Return the (X, Y) coordinate for the center point of the cell that contains the specified text.  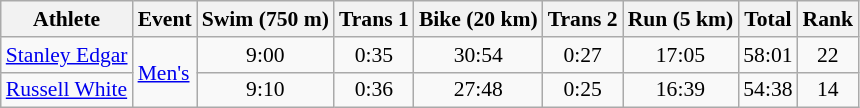
Event (165, 19)
30:54 (478, 55)
Swim (750 m) (266, 19)
Men's (165, 72)
0:27 (583, 55)
27:48 (478, 90)
Rank (828, 19)
Bike (20 km) (478, 19)
Athlete (67, 19)
9:00 (266, 55)
0:36 (374, 90)
Trans 2 (583, 19)
17:05 (681, 55)
16:39 (681, 90)
Stanley Edgar (67, 55)
58:01 (768, 55)
Run (5 km) (681, 19)
54:38 (768, 90)
9:10 (266, 90)
14 (828, 90)
Total (768, 19)
Russell White (67, 90)
0:35 (374, 55)
22 (828, 55)
0:25 (583, 90)
Trans 1 (374, 19)
